Scan for the cell matching the given text and deliver its (X, Y) coordinate at center. 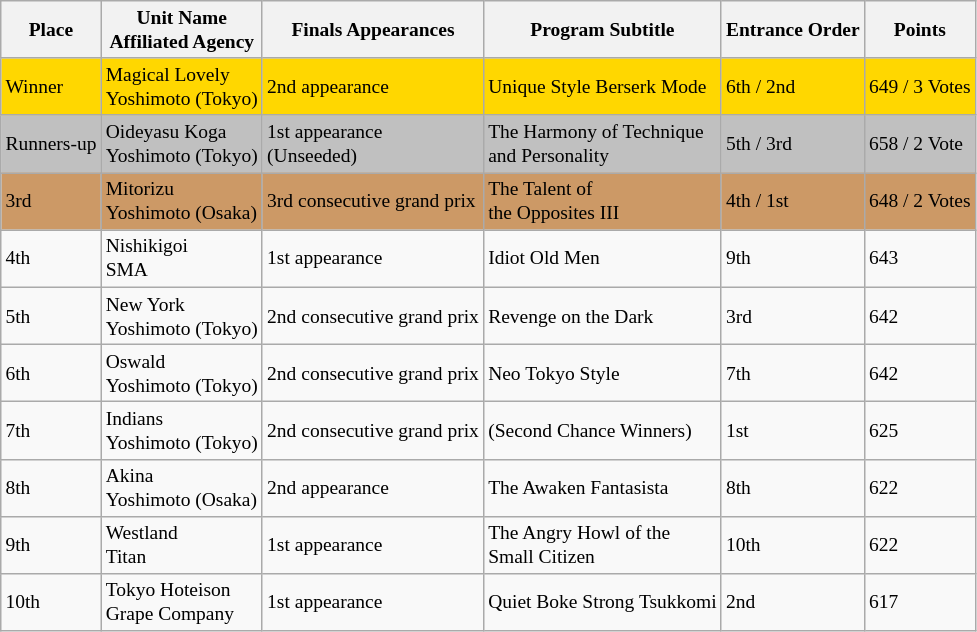
1st (792, 430)
The Angry Howl of theSmall Citizen (602, 544)
617 (920, 602)
NishikigoiSMA (182, 258)
Neo Tokyo Style (602, 372)
Winner (51, 86)
6th (51, 372)
Points (920, 30)
Finals Appearances (372, 30)
(Second Chance Winners) (602, 430)
6th / 2nd (792, 86)
Tokyo HoteisonGrape Company (182, 602)
Magical LovelyYoshimoto (Tokyo) (182, 86)
The Talent ofthe Opposites III (602, 202)
Revenge on the Dark (602, 316)
Oideyasu KogaYoshimoto (Tokyo) (182, 144)
The Awaken Fantasista (602, 488)
649 / 3 Votes (920, 86)
WestlandTitan (182, 544)
1st appearance(Unseeded) (372, 144)
643 (920, 258)
OswaldYoshimoto (Tokyo) (182, 372)
MitorizuYoshimoto (Osaka) (182, 202)
4th / 1st (792, 202)
New YorkYoshimoto (Tokyo) (182, 316)
Quiet Boke Strong Tsukkomi (602, 602)
648 / 2 Votes (920, 202)
Program Subtitle (602, 30)
2nd (792, 602)
5th (51, 316)
625 (920, 430)
658 / 2 Vote (920, 144)
Entrance Order (792, 30)
AkinaYoshimoto (Osaka) (182, 488)
Runners-up (51, 144)
Place (51, 30)
Unique Style Berserk Mode (602, 86)
4th (51, 258)
IndiansYoshimoto (Tokyo) (182, 430)
Idiot Old Men (602, 258)
The Harmony of Techniqueand Personality (602, 144)
5th / 3rd (792, 144)
3rd consecutive grand prix (372, 202)
Unit NameAffiliated Agency (182, 30)
